Pinpoint the cell where the given text exists, returning its [X, Y] midpoint coordinate. 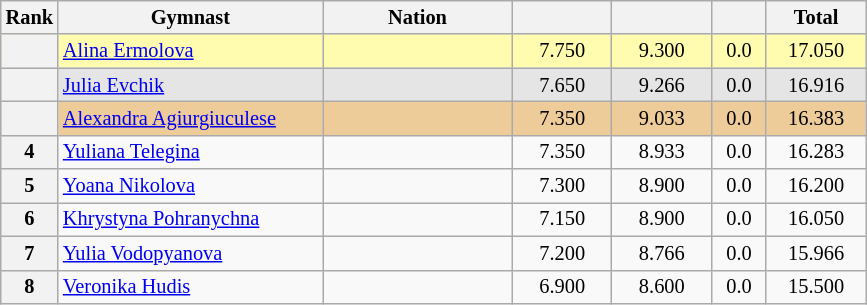
15.966 [816, 253]
4 [30, 152]
Rank [30, 17]
9.266 [662, 85]
7.300 [562, 186]
Gymnast [190, 17]
7.650 [562, 85]
6 [30, 219]
9.300 [662, 51]
16.383 [816, 118]
16.283 [816, 152]
Veronika Hudis [190, 287]
8.766 [662, 253]
Khrystyna Pohranychna [190, 219]
8 [30, 287]
Alexandra Agiurgiuculese [190, 118]
Alina Ermolova [190, 51]
7.150 [562, 219]
Total [816, 17]
15.500 [816, 287]
Yuliana Telegina [190, 152]
16.050 [816, 219]
8.600 [662, 287]
7.750 [562, 51]
7 [30, 253]
7.200 [562, 253]
Yoana Nikolova [190, 186]
16.200 [816, 186]
9.033 [662, 118]
6.900 [562, 287]
5 [30, 186]
Yulia Vodopyanova [190, 253]
8.933 [662, 152]
Nation [418, 17]
17.050 [816, 51]
Julia Evchik [190, 85]
16.916 [816, 85]
